Output the (x, y) coordinate of the center of the cell containing the given text.  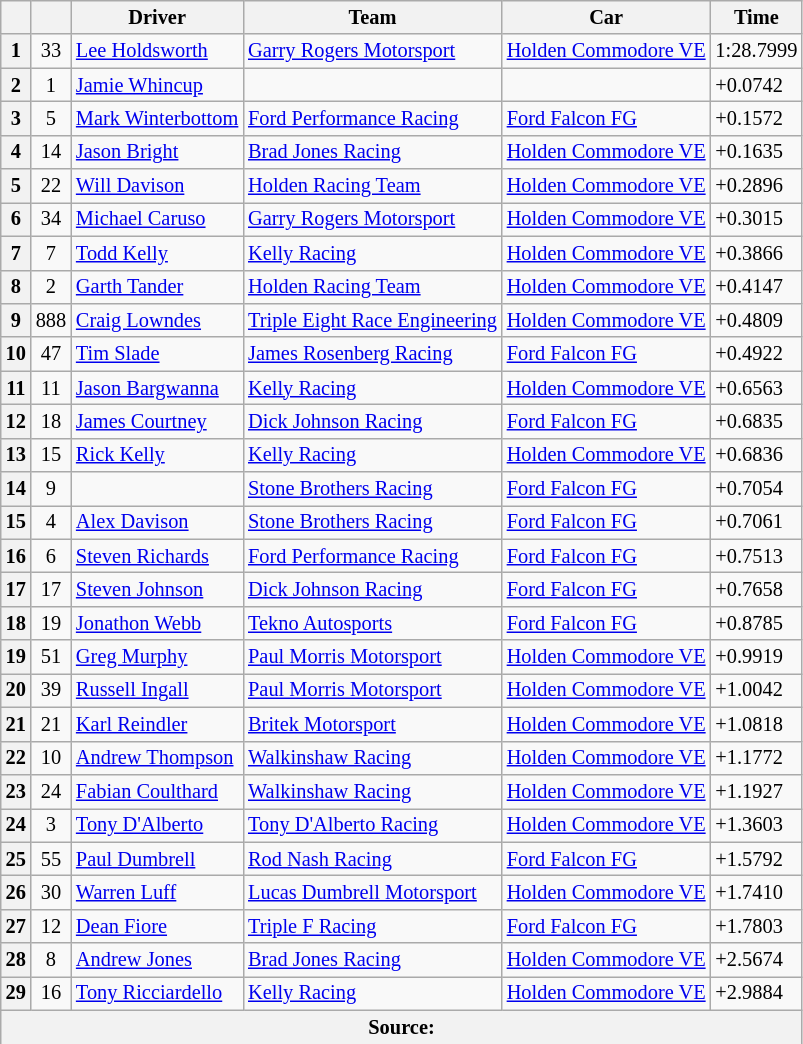
+0.0742 (756, 85)
Lee Holdsworth (157, 51)
28 (16, 960)
Tony D'Alberto Racing (372, 825)
34 (51, 219)
Jason Bargwanna (157, 388)
+2.5674 (756, 960)
Jason Bright (157, 152)
888 (51, 320)
Paul Dumbrell (157, 859)
+1.7410 (756, 892)
+1.1927 (756, 791)
+0.3866 (756, 253)
55 (51, 859)
Triple F Racing (372, 926)
+0.1572 (756, 118)
Andrew Jones (157, 960)
26 (16, 892)
Britek Motorsport (372, 724)
Team (372, 17)
Rick Kelly (157, 455)
23 (16, 791)
+0.2896 (756, 186)
39 (51, 690)
+1.7803 (756, 926)
Michael Caruso (157, 219)
29 (16, 993)
13 (16, 455)
+0.7658 (756, 589)
+0.4809 (756, 320)
+0.7513 (756, 556)
+1.3603 (756, 825)
Garth Tander (157, 287)
Steven Richards (157, 556)
+0.8785 (756, 623)
Source: (402, 1027)
James Rosenberg Racing (372, 354)
+0.4147 (756, 287)
20 (16, 690)
+0.6563 (756, 388)
27 (16, 926)
Car (606, 17)
+0.1635 (756, 152)
Todd Kelly (157, 253)
+1.0818 (756, 724)
51 (51, 657)
Craig Lowndes (157, 320)
Time (756, 17)
+0.7054 (756, 489)
25 (16, 859)
Lucas Dumbrell Motorsport (372, 892)
+1.0042 (756, 690)
+1.1772 (756, 758)
Triple Eight Race Engineering (372, 320)
+0.6835 (756, 421)
Dean Fiore (157, 926)
Russell Ingall (157, 690)
Karl Reindler (157, 724)
+0.6836 (756, 455)
Alex Davison (157, 522)
Warren Luff (157, 892)
Andrew Thompson (157, 758)
33 (51, 51)
Jonathon Webb (157, 623)
Tony Ricciardello (157, 993)
30 (51, 892)
+0.7061 (756, 522)
1:28.7999 (756, 51)
Fabian Coulthard (157, 791)
James Courtney (157, 421)
Tekno Autosports (372, 623)
+0.4922 (756, 354)
47 (51, 354)
+0.3015 (756, 219)
Will Davison (157, 186)
Tim Slade (157, 354)
+0.9919 (756, 657)
+1.5792 (756, 859)
Greg Murphy (157, 657)
+2.9884 (756, 993)
Rod Nash Racing (372, 859)
Mark Winterbottom (157, 118)
Driver (157, 17)
Tony D'Alberto (157, 825)
Jamie Whincup (157, 85)
Steven Johnson (157, 589)
